Return (x, y) of the center of cell containing provided text 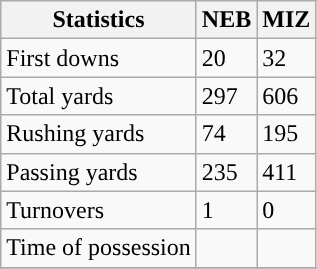
74 (226, 134)
Time of possession (99, 248)
0 (286, 210)
MIZ (286, 20)
1 (226, 210)
Total yards (99, 96)
606 (286, 96)
20 (226, 58)
195 (286, 134)
235 (226, 172)
297 (226, 96)
First downs (99, 58)
Turnovers (99, 210)
Passing yards (99, 172)
Rushing yards (99, 134)
411 (286, 172)
Statistics (99, 20)
NEB (226, 20)
32 (286, 58)
